Capture the cell that displays the provided text and extract its (x, y) central coordinate. 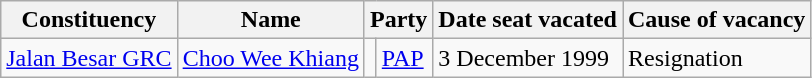
Name (270, 20)
Choo Wee Khiang (270, 58)
PAP (404, 58)
Cause of vacancy (716, 20)
Jalan Besar GRC (89, 58)
3 December 1999 (528, 58)
Constituency (89, 20)
Party (398, 20)
Resignation (716, 58)
Date seat vacated (528, 20)
